For the text-containing cell, return its midpoint in (X, Y) coordinate format. 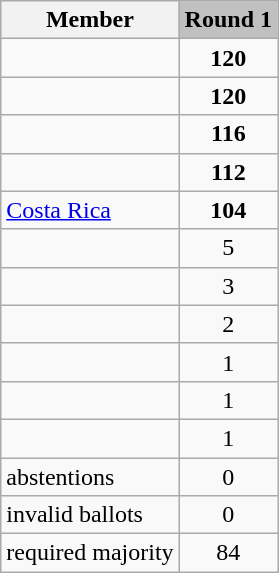
2 (228, 324)
5 (228, 248)
104 (228, 210)
Member (90, 20)
116 (228, 134)
abstentions (90, 477)
112 (228, 172)
Costa Rica (90, 210)
Round 1 (228, 20)
3 (228, 286)
invalid ballots (90, 515)
84 (228, 553)
required majority (90, 553)
